Identify which cell holds the provided text, then report its [X, Y] central coordinate. 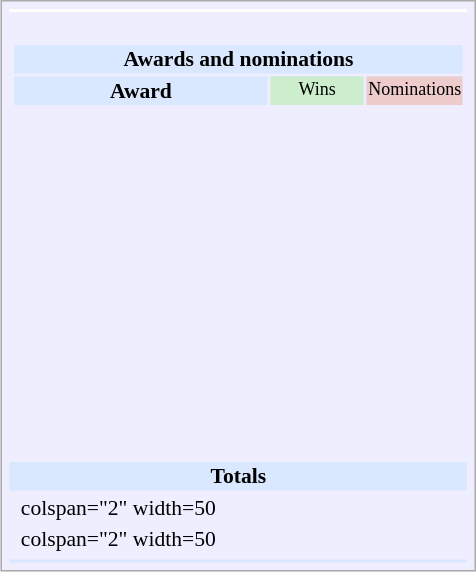
Awards and nominations [238, 59]
Awards and nominations Award Wins Nominations [239, 237]
Nominations [415, 90]
Wins [318, 90]
Award [141, 90]
Totals [239, 476]
